Scan for the cell matching the given text and deliver its [X, Y] coordinate at center. 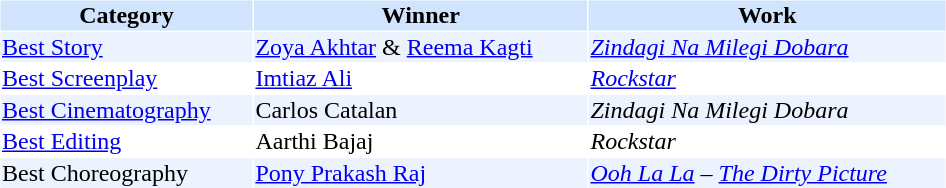
Carlos Catalan [421, 110]
Zoya Akhtar & Reema Kagti [421, 47]
Imtiaz Ali [421, 79]
Best Story [126, 47]
Best Choreography [126, 173]
Category [126, 15]
Aarthi Bajaj [421, 141]
Best Editing [126, 141]
Pony Prakash Raj [421, 173]
Ooh La La – The Dirty Picture [767, 173]
Winner [421, 15]
Best Screenplay [126, 79]
Best Cinematography [126, 110]
Work [767, 15]
